Identify which cell holds the provided text, then report its (x, y) central coordinate. 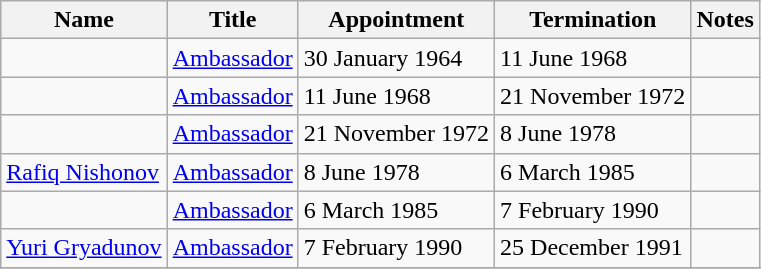
30 January 1964 (396, 58)
Yuri Gryadunov (84, 248)
Appointment (396, 20)
Rafiq Nishonov (84, 172)
Notes (725, 20)
Termination (593, 20)
25 December 1991 (593, 248)
Name (84, 20)
Title (232, 20)
